Identify which cell holds the provided text, then report its (x, y) central coordinate. 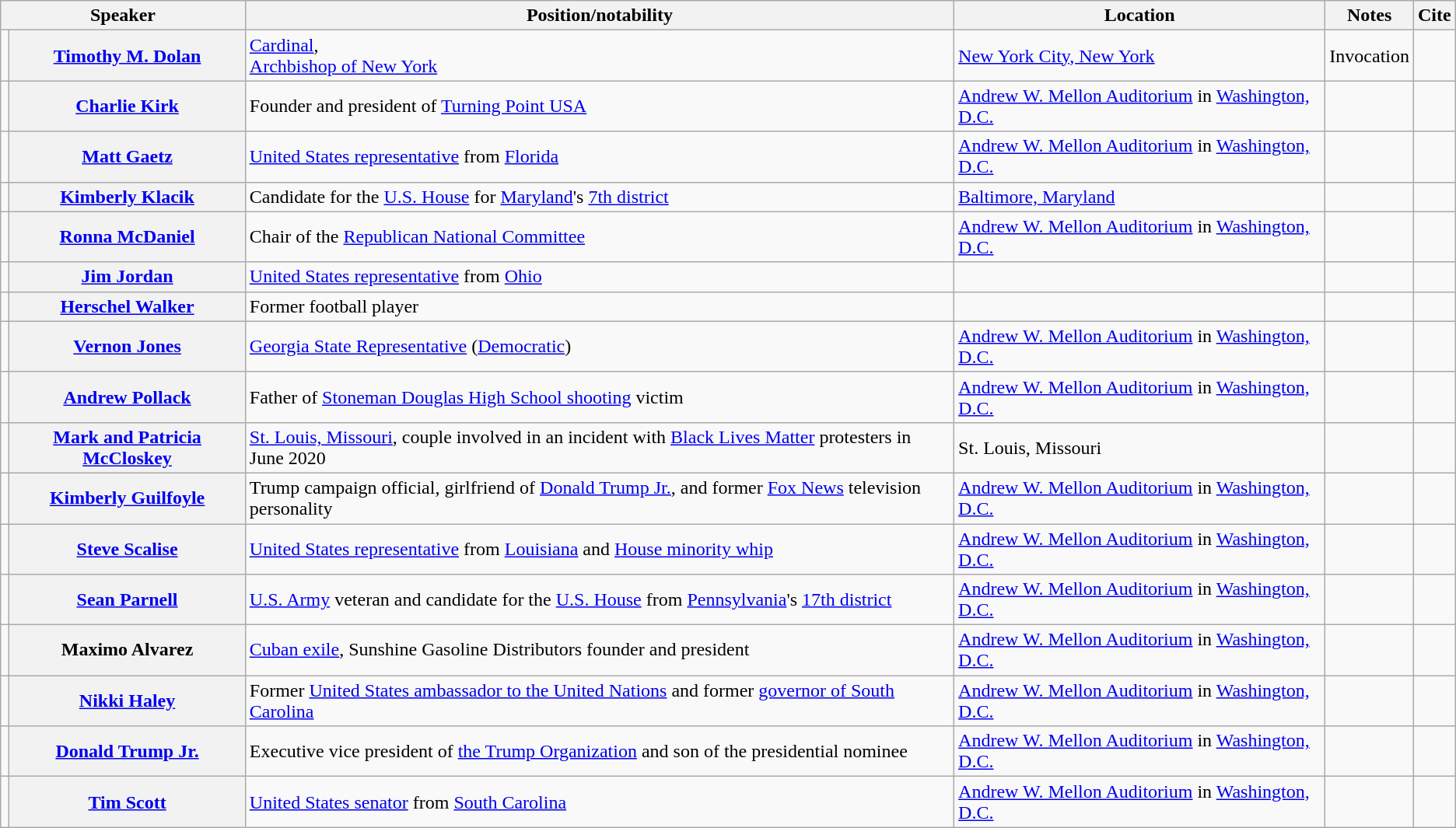
Tim Scott (128, 802)
Vernon Jones (128, 347)
Matt Gaetz (128, 157)
Cardinal,Archbishop of New York (599, 56)
Location (1140, 16)
Donald Trump Jr. (128, 751)
United States representative from Florida (599, 157)
St. Louis, Missouri, couple involved in an incident with Black Lives Matter protesters in June 2020 (599, 448)
Ronna McDaniel (128, 236)
Candidate for the U.S. House for Maryland's 7th district (599, 197)
Father of Stoneman Douglas High School shooting victim (599, 397)
Notes (1370, 16)
Timothy M. Dolan (128, 56)
Invocation (1370, 56)
Former football player (599, 306)
Cite (1435, 16)
Trump campaign official, girlfriend of Donald Trump Jr., and former Fox News television personality (599, 498)
Kimberly Klacik (128, 197)
Mark and Patricia McCloskey (128, 448)
Steve Scalise (128, 549)
Kimberly Guilfoyle (128, 498)
Former United States ambassador to the United Nations and former governor of South Carolina (599, 701)
Charlie Kirk (128, 106)
Nikki Haley (128, 701)
Herschel Walker (128, 306)
Executive vice president of the Trump Organization and son of the presidential nominee (599, 751)
Jim Jordan (128, 277)
Georgia State Representative (Democratic) (599, 347)
United States senator from South Carolina (599, 802)
Chair of the Republican National Committee (599, 236)
Baltimore, Maryland (1140, 197)
Speaker (123, 16)
United States representative from Louisiana and House minority whip (599, 549)
United States representative from Ohio (599, 277)
New York City, New York (1140, 56)
Cuban exile, Sunshine Gasoline Distributors founder and president (599, 650)
U.S. Army veteran and candidate for the U.S. House from Pennsylvania's 17th district (599, 600)
Sean Parnell (128, 600)
Founder and president of Turning Point USA (599, 106)
Maximo Alvarez (128, 650)
Andrew Pollack (128, 397)
St. Louis, Missouri (1140, 448)
Position/notability (599, 16)
